Output the [x, y] coordinate of the center of the cell containing the given text.  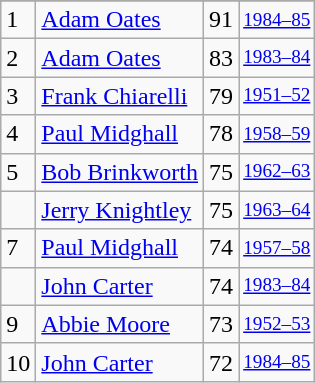
79 [222, 96]
5 [18, 172]
83 [222, 58]
91 [222, 20]
1 [18, 20]
Jerry Knightley [120, 210]
1951–52 [277, 96]
73 [222, 324]
72 [222, 362]
1952–53 [277, 324]
Frank Chiarelli [120, 96]
1963–64 [277, 210]
1957–58 [277, 248]
9 [18, 324]
2 [18, 58]
3 [18, 96]
78 [222, 134]
1958–59 [277, 134]
Bob Brinkworth [120, 172]
Abbie Moore [120, 324]
4 [18, 134]
1962–63 [277, 172]
7 [18, 248]
10 [18, 362]
